Pinpoint the cell where the given text exists, returning its (x, y) midpoint coordinate. 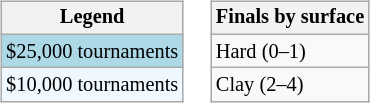
Clay (2–4) (290, 85)
$25,000 tournaments (92, 51)
Legend (92, 18)
$10,000 tournaments (92, 85)
Hard (0–1) (290, 51)
Finals by surface (290, 18)
